Extract the (x, y) coordinate from the center of the cell holding the provided text.  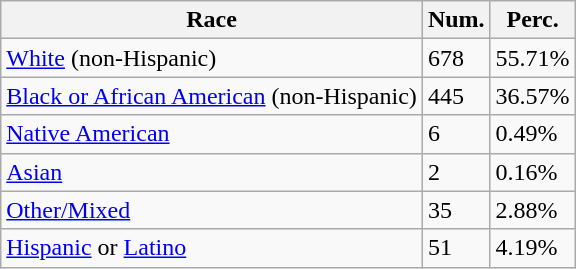
2.88% (532, 210)
Black or African American (non-Hispanic) (212, 96)
35 (456, 210)
678 (456, 58)
55.71% (532, 58)
0.16% (532, 172)
445 (456, 96)
Perc. (532, 20)
2 (456, 172)
Race (212, 20)
4.19% (532, 248)
51 (456, 248)
Other/Mixed (212, 210)
36.57% (532, 96)
Asian (212, 172)
0.49% (532, 134)
6 (456, 134)
Num. (456, 20)
Hispanic or Latino (212, 248)
White (non-Hispanic) (212, 58)
Native American (212, 134)
